Return [X, Y] of the center of cell containing provided text 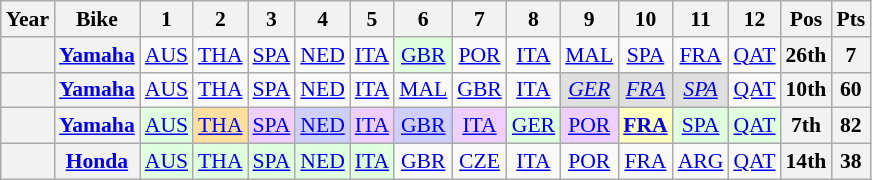
Bike [97, 19]
82 [850, 126]
2 [220, 19]
1 [166, 19]
ARG [701, 162]
Pos [806, 19]
14th [806, 162]
6 [423, 19]
11 [701, 19]
3 [272, 19]
CZE [480, 162]
Pts [850, 19]
5 [372, 19]
Honda [97, 162]
10 [645, 19]
8 [534, 19]
60 [850, 90]
4 [322, 19]
12 [754, 19]
38 [850, 162]
26th [806, 55]
9 [589, 19]
7th [806, 126]
Year [28, 19]
10th [806, 90]
